Return (X, Y) of the center of cell containing provided text 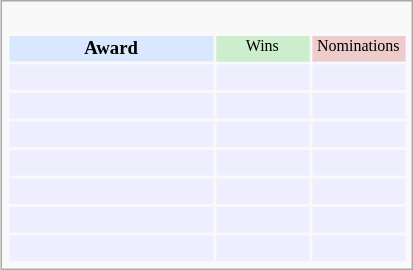
Wins (262, 50)
Award (110, 50)
Nominations (358, 50)
